Identify which cell holds the provided text, then report its (X, Y) central coordinate. 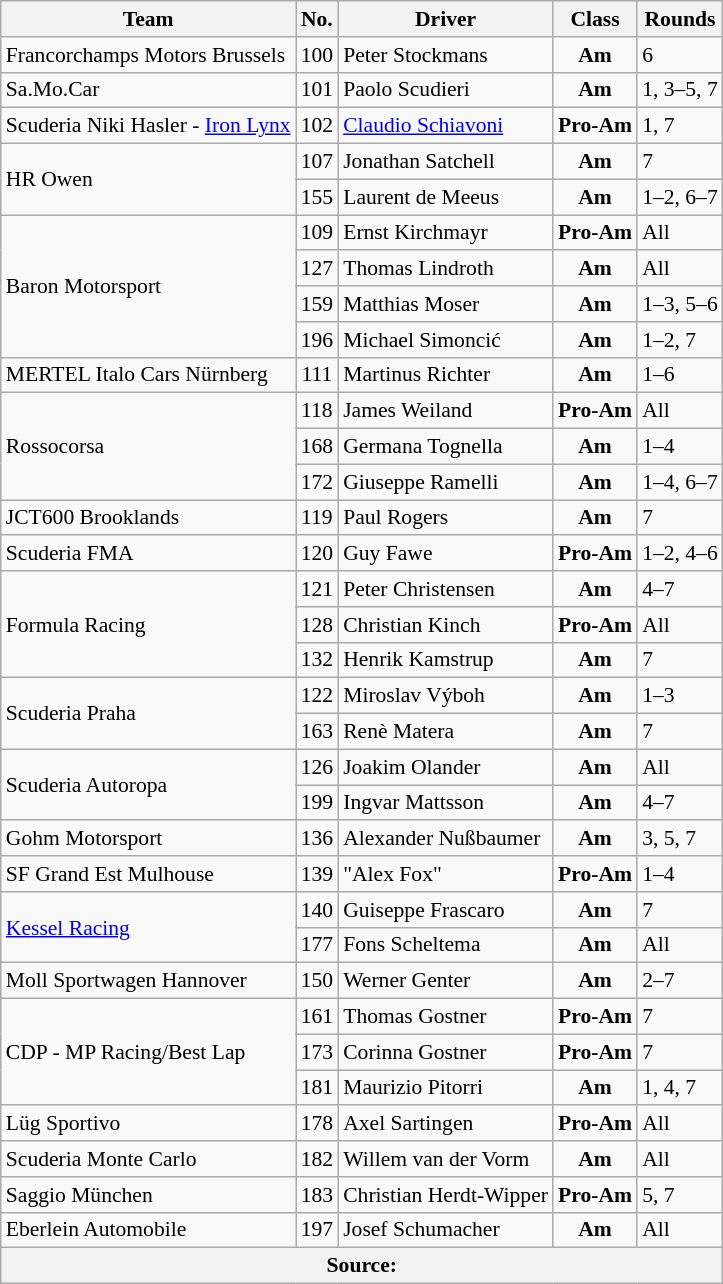
1, 4, 7 (680, 1088)
119 (318, 518)
Moll Sportwagen Hannover (148, 981)
Driver (446, 19)
150 (318, 981)
199 (318, 803)
Matthias Moser (446, 304)
Eberlein Automobile (148, 1230)
Scuderia Praha (148, 714)
Martinus Richter (446, 375)
1, 3–5, 7 (680, 90)
100 (318, 55)
Scuderia Monte Carlo (148, 1159)
Rounds (680, 19)
Rossocorsa (148, 446)
173 (318, 1052)
128 (318, 625)
5, 7 (680, 1195)
Alexander Nußbaumer (446, 839)
1–2, 4–6 (680, 554)
182 (318, 1159)
1–3 (680, 696)
Paul Rogers (446, 518)
118 (318, 411)
161 (318, 1017)
Corinna Gostner (446, 1052)
Sa.Mo.Car (148, 90)
1–6 (680, 375)
139 (318, 874)
1, 7 (680, 126)
6 (680, 55)
197 (318, 1230)
Paolo Scudieri (446, 90)
168 (318, 447)
Thomas Lindroth (446, 269)
Scuderia FMA (148, 554)
Ingvar Mattsson (446, 803)
Miroslav Výboh (446, 696)
Kessel Racing (148, 928)
120 (318, 554)
1–2, 7 (680, 340)
140 (318, 910)
Scuderia Niki Hasler - Iron Lynx (148, 126)
Christian Kinch (446, 625)
Christian Herdt-Wipper (446, 1195)
107 (318, 162)
Peter Christensen (446, 589)
159 (318, 304)
Michael Simoncić (446, 340)
Giuseppe Ramelli (446, 482)
Willem van der Vorm (446, 1159)
Source: (362, 1266)
Gohm Motorsport (148, 839)
126 (318, 767)
3, 5, 7 (680, 839)
Baron Motorsport (148, 286)
"Alex Fox" (446, 874)
101 (318, 90)
Peter Stockmans (446, 55)
Joakim Olander (446, 767)
155 (318, 197)
Germana Tognella (446, 447)
1–2, 6–7 (680, 197)
102 (318, 126)
Saggio München (148, 1195)
Renè Matera (446, 732)
136 (318, 839)
Josef Schumacher (446, 1230)
196 (318, 340)
122 (318, 696)
Lüg Sportivo (148, 1124)
MERTEL Italo Cars Nürnberg (148, 375)
Werner Genter (446, 981)
178 (318, 1124)
Laurent de Meeus (446, 197)
132 (318, 660)
Guiseppe Frascaro (446, 910)
Fons Scheltema (446, 945)
2–7 (680, 981)
183 (318, 1195)
Thomas Gostner (446, 1017)
HR Owen (148, 180)
Formula Racing (148, 624)
JCT600 Brooklands (148, 518)
177 (318, 945)
Jonathan Satchell (446, 162)
Class (595, 19)
172 (318, 482)
No. (318, 19)
Claudio Schiavoni (446, 126)
Guy Fawe (446, 554)
127 (318, 269)
121 (318, 589)
CDP - MP Racing/Best Lap (148, 1052)
111 (318, 375)
163 (318, 732)
1–3, 5–6 (680, 304)
James Weiland (446, 411)
181 (318, 1088)
Maurizio Pitorri (446, 1088)
Team (148, 19)
109 (318, 233)
Henrik Kamstrup (446, 660)
Ernst Kirchmayr (446, 233)
Scuderia Autoropa (148, 784)
SF Grand Est Mulhouse (148, 874)
1–4, 6–7 (680, 482)
Axel Sartingen (446, 1124)
Francorchamps Motors Brussels (148, 55)
